From the cell containing the given text, extract its center point as (x, y) coordinate. 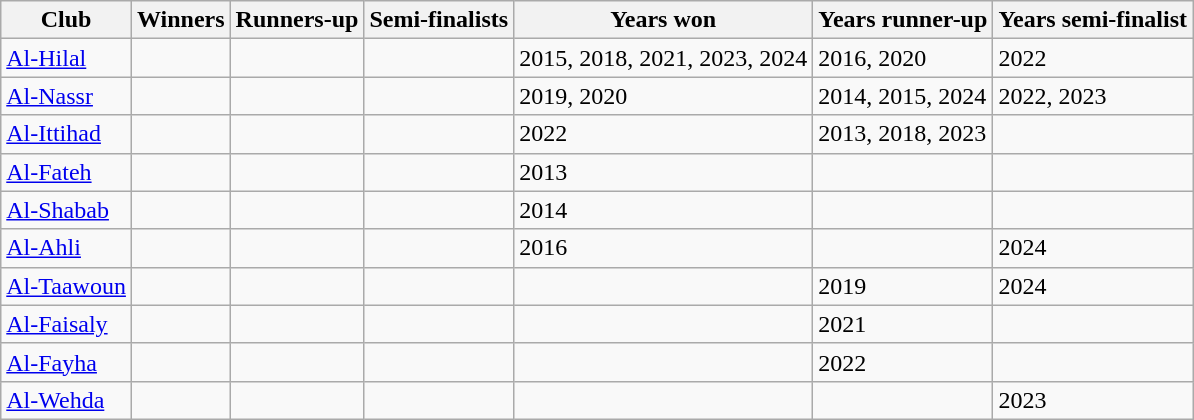
2016, 2020 (903, 58)
Al-Ahli (66, 248)
Club (66, 20)
Al-Faisaly (66, 324)
Al-Hilal (66, 58)
Al-Shabab (66, 210)
2022, 2023 (1093, 96)
2015, 2018, 2021, 2023, 2024 (664, 58)
Al-Wehda (66, 400)
2013 (664, 172)
Years won (664, 20)
Al-Nassr (66, 96)
Winners (180, 20)
Al-Taawoun (66, 286)
2016 (664, 248)
Years semi-finalist (1093, 20)
Semi-finalists (439, 20)
Al-Fateh (66, 172)
Al-Fayha (66, 362)
2019, 2020 (664, 96)
2023 (1093, 400)
2013, 2018, 2023 (903, 134)
2014, 2015, 2024 (903, 96)
2019 (903, 286)
Runners-up (297, 20)
2014 (664, 210)
2021 (903, 324)
Years runner-up (903, 20)
Al-Ittihad (66, 134)
